Search for the cell housing the specified text and yield its [x, y] center coordinate. 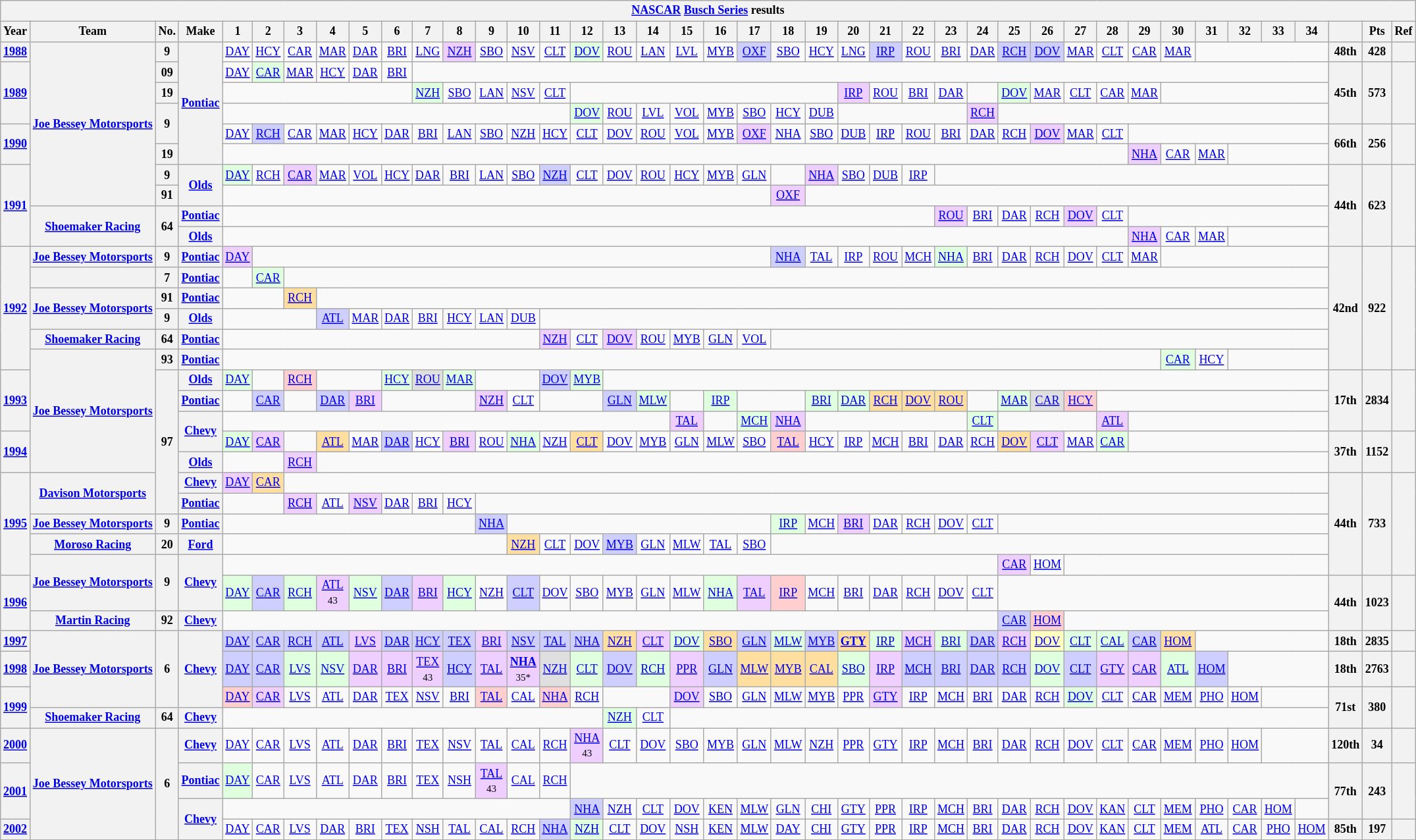
11 [555, 32]
71st [1346, 707]
26 [1048, 32]
3 [300, 32]
66th [1346, 144]
23 [951, 32]
21 [885, 32]
30 [1178, 32]
1989 [16, 93]
Davison Motorsports [92, 493]
NASCAR Busch Series results [708, 11]
1998 [16, 669]
2002 [16, 829]
733 [1377, 524]
922 [1377, 308]
8 [459, 32]
33 [1278, 32]
Make [200, 32]
Martin Racing [92, 620]
1 [238, 32]
380 [1377, 707]
22 [918, 32]
48th [1346, 51]
32 [1246, 32]
92 [167, 620]
1993 [16, 401]
29 [1145, 32]
10 [523, 32]
2001 [16, 791]
28 [1113, 32]
1990 [16, 144]
1023 [1377, 603]
623 [1377, 205]
Ref [1403, 32]
No. [167, 32]
Ford [200, 544]
Pts [1377, 32]
Team [92, 32]
5 [365, 32]
Moroso Racing [92, 544]
TEX43 [428, 669]
37th [1346, 452]
1996 [16, 603]
2 [269, 32]
1994 [16, 452]
1999 [16, 707]
13 [619, 32]
428 [1377, 51]
1988 [16, 51]
TAL43 [492, 781]
85th [1346, 829]
2763 [1377, 669]
16 [720, 32]
2834 [1377, 401]
93 [167, 359]
14 [653, 32]
42nd [1346, 308]
2835 [1377, 641]
09 [167, 72]
1997 [16, 641]
256 [1377, 144]
573 [1377, 93]
24 [982, 32]
17 [754, 32]
Year [16, 32]
1152 [1377, 452]
NHA43 [587, 746]
31 [1211, 32]
97 [167, 442]
77th [1346, 791]
18 [787, 32]
120th [1346, 746]
17th [1346, 401]
4 [332, 32]
1991 [16, 205]
27 [1080, 32]
197 [1377, 829]
NHA35* [523, 669]
1995 [16, 524]
15 [686, 32]
25 [1014, 32]
45th [1346, 93]
2000 [16, 746]
12 [587, 32]
1992 [16, 308]
ATL43 [332, 593]
243 [1377, 791]
